Detect which cell encompasses the target text, then output its [x, y] center coordinate. 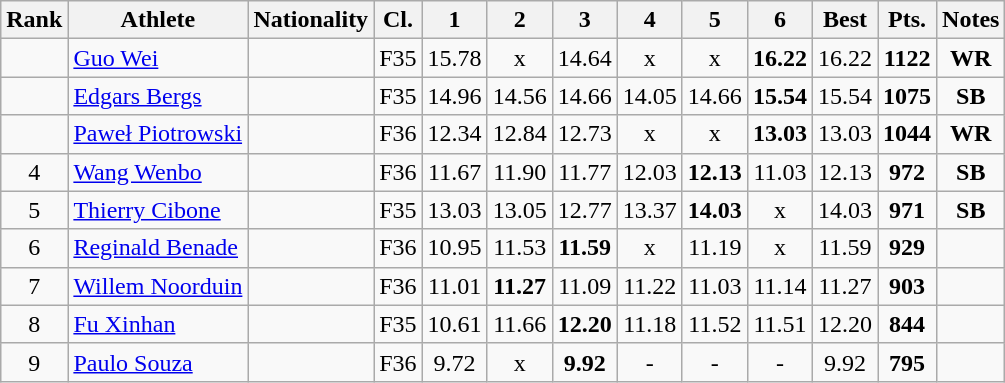
11.67 [454, 172]
11.22 [650, 286]
Thierry Cibone [158, 210]
11.66 [520, 324]
903 [908, 286]
Rank [34, 20]
15.78 [454, 58]
Fu Xinhan [158, 324]
12.77 [584, 210]
1 [454, 20]
11.53 [520, 248]
11.18 [650, 324]
10.95 [454, 248]
11.51 [780, 324]
11.77 [584, 172]
Cl. [398, 20]
Paweł Piotrowski [158, 134]
14.96 [454, 96]
10.61 [454, 324]
Edgars Bergs [158, 96]
11.52 [714, 324]
Wang Wenbo [158, 172]
Best [844, 20]
972 [908, 172]
14.05 [650, 96]
844 [908, 324]
929 [908, 248]
12.73 [584, 134]
11.09 [584, 286]
12.34 [454, 134]
9.72 [454, 362]
Athlete [158, 20]
13.37 [650, 210]
11.14 [780, 286]
14.56 [520, 96]
1044 [908, 134]
1075 [908, 96]
14.64 [584, 58]
12.03 [650, 172]
11.01 [454, 286]
Guo Wei [158, 58]
11.90 [520, 172]
Nationality [311, 20]
11.19 [714, 248]
2 [520, 20]
795 [908, 362]
12.84 [520, 134]
9 [34, 362]
1122 [908, 58]
Notes [971, 20]
Willem Noorduin [158, 286]
971 [908, 210]
7 [34, 286]
3 [584, 20]
13.05 [520, 210]
Pts. [908, 20]
Reginald Benade [158, 248]
8 [34, 324]
Paulo Souza [158, 362]
